For the text-containing cell, return its midpoint in [x, y] coordinate format. 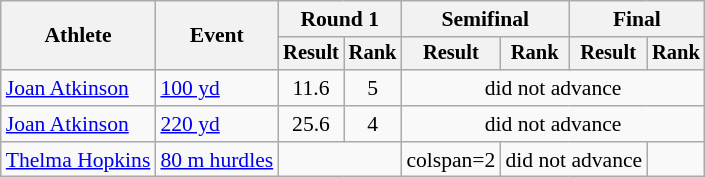
220 yd [216, 124]
Athlete [78, 36]
100 yd [216, 88]
4 [373, 124]
11.6 [311, 88]
Round 1 [340, 19]
5 [373, 88]
Semifinal [485, 19]
25.6 [311, 124]
Final [637, 19]
Event [216, 36]
